Identify which cell holds the provided text, then report its (X, Y) central coordinate. 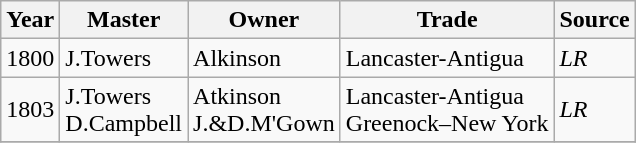
1803 (30, 110)
1800 (30, 58)
J.TowersD.Campbell (124, 110)
Trade (447, 20)
Master (124, 20)
J.Towers (124, 58)
Owner (264, 20)
Year (30, 20)
Alkinson (264, 58)
Lancaster-AntiguaGreenock–New York (447, 110)
AtkinsonJ.&D.M'Gown (264, 110)
Lancaster-Antigua (447, 58)
Source (594, 20)
